Determine the (X, Y) coordinate at the center of the cell enclosing the given text.  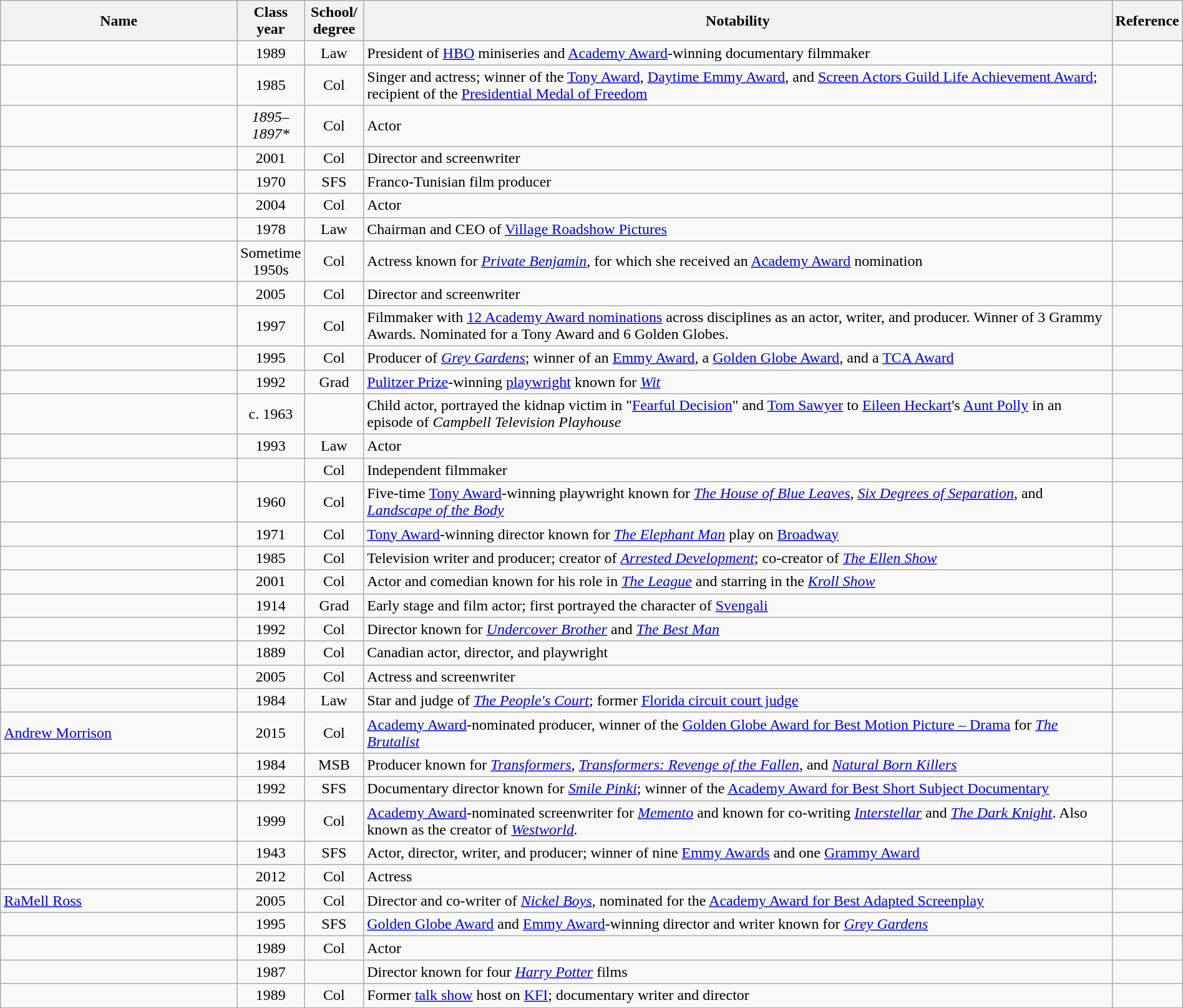
2015 (271, 733)
Pulitzer Prize-winning playwright known for Wit (738, 381)
Academy Award-nominated producer, winner of the Golden Globe Award for Best Motion Picture – Drama for The Brutalist (738, 733)
Name (119, 21)
1970 (271, 182)
RaMell Ross (119, 901)
Chairman and CEO of Village Roadshow Pictures (738, 229)
1960 (271, 502)
Golden Globe Award and Emmy Award-winning director and writer known for Grey Gardens (738, 924)
Franco-Tunisian film producer (738, 182)
1999 (271, 820)
Documentary director known for Smile Pinki; winner of the Academy Award for Best Short Subject Documentary (738, 788)
Actress known for Private Benjamin, for which she received an Academy Award nomination (738, 261)
1987 (271, 972)
1914 (271, 605)
Producer known for Transformers, Transformers: Revenge of the Fallen, and Natural Born Killers (738, 765)
Academy Award-nominated screenwriter for Memento and known for co-writing Interstellar and The Dark Knight. Also known as the creator of Westworld. (738, 820)
Andrew Morrison (119, 733)
Actress (738, 877)
School/degree (334, 21)
Actress and screenwriter (738, 677)
Notability (738, 21)
Director and co-writer of Nickel Boys, nominated for the Academy Award for Best Adapted Screenplay (738, 901)
Director known for four Harry Potter films (738, 972)
President of HBO miniseries and Academy Award-winning documentary filmmaker (738, 53)
Reference (1147, 21)
Canadian actor, director, and playwright (738, 653)
Producer of Grey Gardens; winner of an Emmy Award, a Golden Globe Award, and a TCA Award (738, 358)
Star and judge of The People's Court; former Florida circuit court judge (738, 700)
Director known for Undercover Brother and The Best Man (738, 629)
1993 (271, 446)
1971 (271, 534)
Actor and comedian known for his role in The League and starring in the Kroll Show (738, 582)
1889 (271, 653)
Early stage and film actor; first portrayed the character of Svengali (738, 605)
1978 (271, 229)
Actor, director, writer, and producer; winner of nine Emmy Awards and one Grammy Award (738, 853)
c. 1963 (271, 414)
Tony Award-winning director known for The Elephant Man play on Broadway (738, 534)
2004 (271, 205)
1943 (271, 853)
Sometime 1950s (271, 261)
Independent filmmaker (738, 470)
1895–1897* (271, 126)
MSB (334, 765)
Five-time Tony Award-winning playwright known for The House of Blue Leaves, Six Degrees of Separation, and Landscape of the Body (738, 502)
Television writer and producer; creator of Arrested Development; co-creator of The Ellen Show (738, 558)
2012 (271, 877)
Former talk show host on KFI; documentary writer and director (738, 996)
1997 (271, 326)
Class year (271, 21)
